Find where the given text appears and provide that cell's center as (X, Y) coordinate. 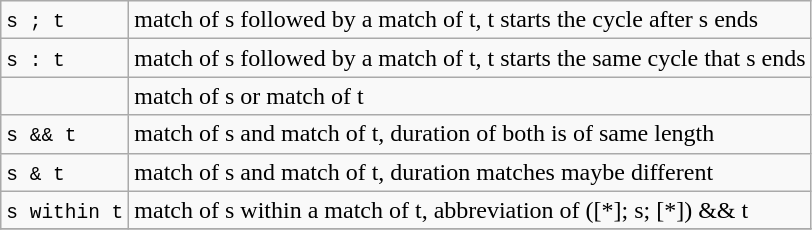
match of s and match of t, duration matches maybe different (470, 172)
match of s and match of t, duration of both is of same length (470, 134)
s : t (65, 58)
s ; t (65, 20)
match of s followed by a match of t, t starts the same cycle that s ends (470, 58)
s & t (65, 172)
s && t (65, 134)
s within t (65, 210)
match of s followed by a match of t, t starts the cycle after s ends (470, 20)
match of s within a match of t, abbreviation of ([*]; s; [*]) && t (470, 210)
match of s or match of t (470, 96)
